Identify which cell holds the provided text, then report its (x, y) central coordinate. 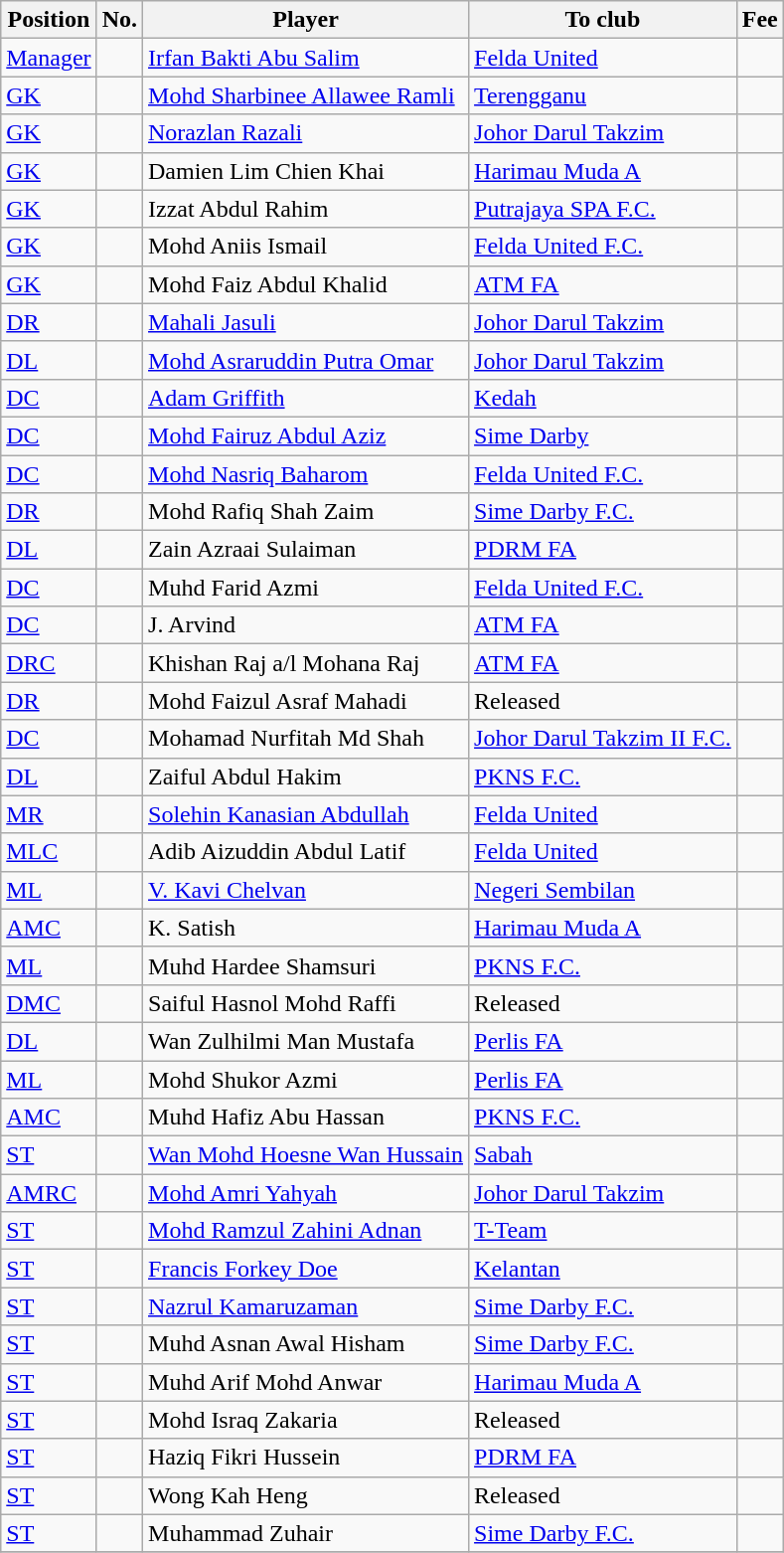
Damien Lim Chien Khai (306, 171)
Mohd Faiz Abdul Khalid (306, 284)
Mohd Israq Zakaria (306, 1420)
Muhd Hardee Shamsuri (306, 965)
Muhd Arif Mohd Anwar (306, 1382)
Putrajaya SPA F.C. (603, 209)
Zain Azraai Sulaiman (306, 550)
Mohd Sharbinee Allawee Ramli (306, 95)
Muhd Asnan Awal Hisham (306, 1344)
Francis Forkey Doe (306, 1269)
Mohd Faizul Asraf Mahadi (306, 701)
MLC (49, 852)
Mohd Nasriq Baharom (306, 474)
Mohd Amri Yahyah (306, 1193)
Sime Darby (603, 435)
Mohd Fairuz Abdul Aziz (306, 435)
Kelantan (603, 1269)
To club (603, 20)
Wong Kah Heng (306, 1495)
Muhammad Zuhair (306, 1533)
Adib Aizuddin Abdul Latif (306, 852)
K. Satish (306, 928)
Position (49, 20)
Saiful Hasnol Mohd Raffi (306, 1003)
Mohamad Nurfitah Md Shah (306, 739)
Wan Zulhilmi Man Mustafa (306, 1041)
Player (306, 20)
Negeri Sembilan (603, 890)
Mohd Rafiq Shah Zaim (306, 512)
MR (49, 814)
Muhd Farid Azmi (306, 588)
Adam Griffith (306, 398)
T-Team (603, 1231)
Kedah (603, 398)
Mohd Shukor Azmi (306, 1079)
Sabah (603, 1155)
Irfan Bakti Abu Salim (306, 58)
Zaiful Abdul Hakim (306, 776)
Mohd Ramzul Zahini Adnan (306, 1231)
Norazlan Razali (306, 133)
No. (119, 20)
J. Arvind (306, 625)
Muhd Hafiz Abu Hassan (306, 1118)
Khishan Raj a/l Mohana Raj (306, 663)
DRC (49, 663)
V. Kavi Chelvan (306, 890)
Nazrul Kamaruzaman (306, 1306)
Mohd Asraruddin Putra Omar (306, 360)
AMRC (49, 1193)
Mahali Jasuli (306, 322)
Fee (759, 20)
Johor Darul Takzim II F.C. (603, 739)
Solehin Kanasian Abdullah (306, 814)
DMC (49, 1003)
Terengganu (603, 95)
Izzat Abdul Rahim (306, 209)
Wan Mohd Hoesne Wan Hussain (306, 1155)
Haziq Fikri Hussein (306, 1458)
Mohd Aniis Ismail (306, 247)
Manager (49, 58)
